For the text-containing cell, return its midpoint in [x, y] coordinate format. 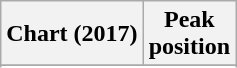
Peak position [189, 34]
Chart (2017) [72, 34]
